For the text-containing cell, return its midpoint in [x, y] coordinate format. 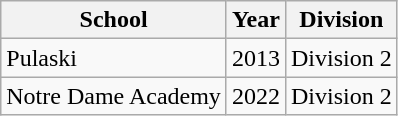
2022 [256, 96]
Year [256, 20]
Division [341, 20]
Pulaski [114, 58]
School [114, 20]
2013 [256, 58]
Notre Dame Academy [114, 96]
